Output the (x, y) coordinate of the center of the cell containing the given text.  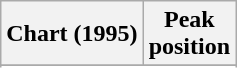
Peakposition (189, 34)
Chart (1995) (72, 34)
